From the cell containing the given text, extract its center point as (X, Y) coordinate. 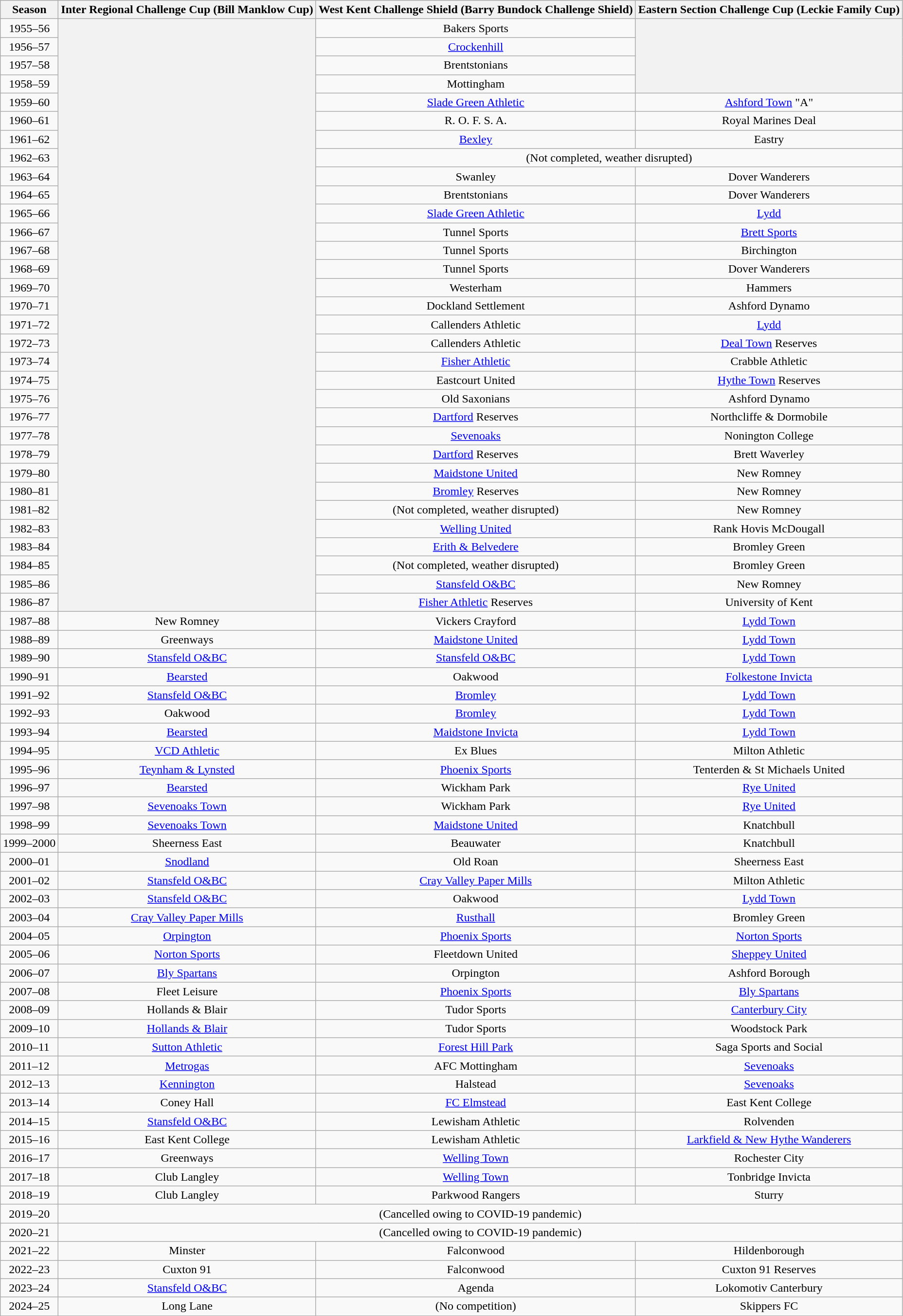
Inter Regional Challenge Cup (Bill Manklow Cup) (187, 10)
1980–81 (29, 491)
Rochester City (769, 1158)
Agenda (476, 1288)
Old Roan (476, 862)
Rank Hovis McDougall (769, 528)
1955–56 (29, 28)
Saga Sports and Social (769, 1047)
2021–22 (29, 1251)
Rusthall (476, 917)
2007–08 (29, 991)
Tonbridge Invicta (769, 1177)
1972–73 (29, 343)
1966–67 (29, 232)
1958–59 (29, 84)
2011–12 (29, 1065)
1979–80 (29, 473)
2004–05 (29, 936)
1974–75 (29, 380)
1977–78 (29, 436)
Fleetdown United (476, 954)
1976–77 (29, 417)
1963–64 (29, 176)
Rolvenden (769, 1121)
Eastry (769, 139)
1985–86 (29, 584)
Ashford Town "A" (769, 102)
Tenterden & St Michaels United (769, 769)
2003–04 (29, 917)
2015–16 (29, 1140)
Sheppey United (769, 954)
Brett Waverley (769, 454)
1960–61 (29, 121)
1984–85 (29, 566)
Nonington College (769, 436)
1987–88 (29, 621)
1994–95 (29, 750)
1992–93 (29, 713)
1956–57 (29, 47)
Minster (187, 1251)
Deal Town Reserves (769, 343)
2005–06 (29, 954)
AFC Mottingham (476, 1065)
Erith & Belvedere (476, 547)
Long Lane (187, 1306)
VCD Athletic (187, 750)
Swanley (476, 176)
2001–02 (29, 880)
Royal Marines Deal (769, 121)
1970–71 (29, 306)
2002–03 (29, 899)
2014–15 (29, 1121)
2006–07 (29, 973)
1993–94 (29, 732)
Metrogas (187, 1065)
2013–14 (29, 1102)
1968–69 (29, 269)
Canterbury City (769, 1010)
1982–83 (29, 528)
Hythe Town Reserves (769, 380)
2010–11 (29, 1047)
Eastcourt United (476, 380)
Bexley (476, 139)
Old Saxonians (476, 399)
1969–70 (29, 288)
2009–10 (29, 1028)
1961–62 (29, 139)
1978–79 (29, 454)
2018–19 (29, 1195)
Fleet Leisure (187, 991)
1964–65 (29, 195)
Hammers (769, 288)
1962–63 (29, 158)
Coney Hall (187, 1102)
Eastern Section Challenge Cup (Leckie Family Cup) (769, 10)
Vickers Crayford (476, 621)
Mottingham (476, 84)
2017–18 (29, 1177)
1965–66 (29, 213)
2016–17 (29, 1158)
Forest Hill Park (476, 1047)
Fisher Athletic Reserves (476, 603)
Brett Sports (769, 232)
Birchington (769, 251)
1989–90 (29, 658)
Dockland Settlement (476, 306)
Snodland (187, 862)
1986–87 (29, 603)
R. O. F. S. A. (476, 121)
Lokomotiv Canterbury (769, 1288)
Westerham (476, 288)
Ashford Borough (769, 973)
Halstead (476, 1084)
2024–25 (29, 1306)
FC Elmstead (476, 1102)
1991–92 (29, 695)
2019–20 (29, 1214)
1959–60 (29, 102)
Beauwater (476, 843)
Crabble Athletic (769, 362)
University of Kent (769, 603)
2000–01 (29, 862)
Maidstone Invicta (476, 732)
1983–84 (29, 547)
1957–58 (29, 65)
West Kent Challenge Shield (Barry Bundock Challenge Shield) (476, 10)
Sutton Athletic (187, 1047)
Cuxton 91 (187, 1269)
Woodstock Park (769, 1028)
1971–72 (29, 325)
1998–99 (29, 825)
Cuxton 91 Reserves (769, 1269)
Larkfield & New Hythe Wanderers (769, 1140)
1967–68 (29, 251)
Bromley Reserves (476, 491)
Bakers Sports (476, 28)
Welling United (476, 528)
1973–74 (29, 362)
1995–96 (29, 769)
2023–24 (29, 1288)
1999–2000 (29, 843)
Folkestone Invicta (769, 676)
(No competition) (476, 1306)
1988–89 (29, 640)
Sturry (769, 1195)
Parkwood Rangers (476, 1195)
Kennington (187, 1084)
2022–23 (29, 1269)
Hildenborough (769, 1251)
2020–21 (29, 1232)
1996–97 (29, 787)
1981–82 (29, 510)
2012–13 (29, 1084)
Northcliffe & Dormobile (769, 417)
1997–98 (29, 806)
Season (29, 10)
Fisher Athletic (476, 362)
Skippers FC (769, 1306)
2008–09 (29, 1010)
Teynham & Lynsted (187, 769)
1990–91 (29, 676)
Crockenhill (476, 47)
Ex Blues (476, 750)
1975–76 (29, 399)
